Pinpoint the cell where the given text exists, returning its (X, Y) midpoint coordinate. 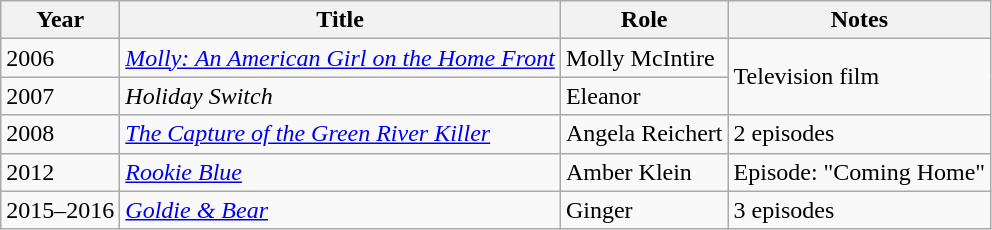
Year (60, 20)
Notes (860, 20)
Eleanor (644, 96)
2006 (60, 58)
Molly McIntire (644, 58)
2007 (60, 96)
2 episodes (860, 134)
The Capture of the Green River Killer (340, 134)
2012 (60, 172)
Holiday Switch (340, 96)
Rookie Blue (340, 172)
Angela Reichert (644, 134)
3 episodes (860, 210)
Goldie & Bear (340, 210)
2008 (60, 134)
Ginger (644, 210)
Molly: An American Girl on the Home Front (340, 58)
Role (644, 20)
Television film (860, 77)
2015–2016 (60, 210)
Episode: "Coming Home" (860, 172)
Amber Klein (644, 172)
Title (340, 20)
